Search for the cell housing the specified text and yield its [X, Y] center coordinate. 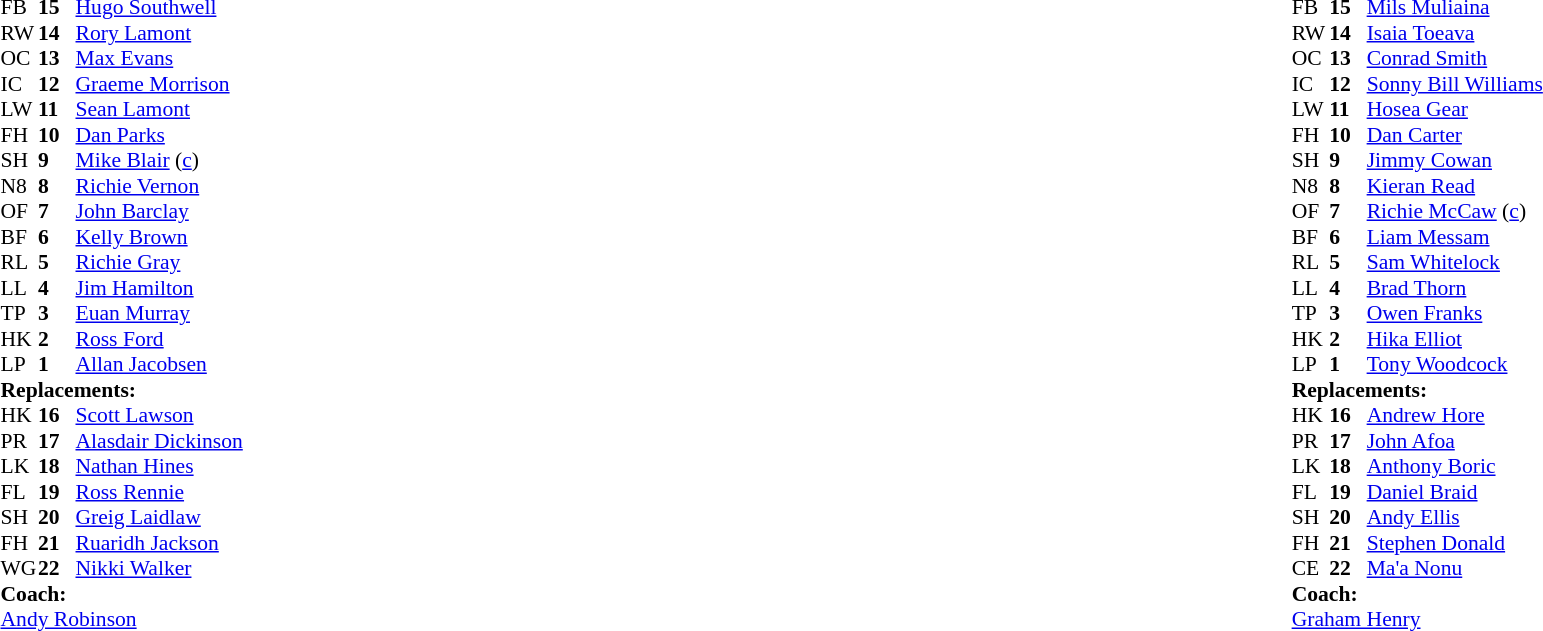
Allan Jacobsen [160, 365]
John Afoa [1455, 441]
Andrew Hore [1455, 415]
Nathan Hines [160, 467]
Richie Gray [160, 263]
John Barclay [160, 211]
Tony Woodcock [1455, 365]
Dan Carter [1455, 135]
Sean Lamont [160, 109]
Scott Lawson [160, 415]
Hika Elliot [1455, 339]
Conrad Smith [1455, 59]
Graeme Morrison [160, 84]
Stephen Donald [1455, 543]
Richie McCaw (c) [1455, 211]
Ross Ford [160, 339]
Sonny Bill Williams [1455, 84]
Jim Hamilton [160, 288]
Daniel Braid [1455, 492]
Andy Ellis [1455, 517]
Kieran Read [1455, 186]
Owen Franks [1455, 313]
Ross Rennie [160, 492]
Euan Murray [160, 313]
Sam Whitelock [1455, 263]
Nikki Walker [160, 569]
Richie Vernon [160, 186]
Anthony Boric [1455, 467]
Dan Parks [160, 135]
Jimmy Cowan [1455, 161]
WG [19, 569]
Ma'a Nonu [1455, 569]
Alasdair Dickinson [160, 441]
CE [1311, 569]
Liam Messam [1455, 237]
Ruaridh Jackson [160, 543]
Max Evans [160, 59]
Rory Lamont [160, 33]
Isaia Toeava [1455, 33]
Brad Thorn [1455, 288]
Kelly Brown [160, 237]
Hosea Gear [1455, 109]
Greig Laidlaw [160, 517]
Mike Blair (c) [160, 161]
